Identify which cell holds the provided text, then report its (X, Y) central coordinate. 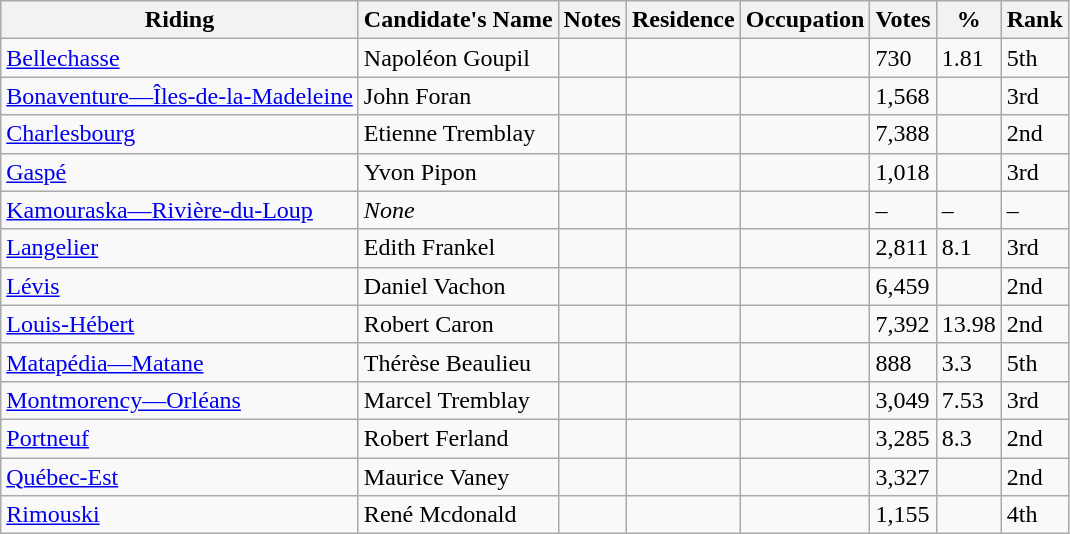
Notes (592, 20)
Robert Ferland (458, 438)
Rimouski (180, 515)
1.81 (968, 58)
3,049 (903, 400)
1,155 (903, 515)
Langelier (180, 248)
8.1 (968, 248)
3.3 (968, 362)
13.98 (968, 324)
% (968, 20)
1,568 (903, 96)
7,392 (903, 324)
2,811 (903, 248)
Charlesbourg (180, 134)
4th (1034, 515)
3,285 (903, 438)
Bellechasse (180, 58)
Québec-Est (180, 477)
Residence (683, 20)
Portneuf (180, 438)
None (458, 210)
Louis-Hébert (180, 324)
Votes (903, 20)
Etienne Tremblay (458, 134)
Rank (1034, 20)
Napoléon Goupil (458, 58)
Montmorency—Orléans (180, 400)
Yvon Pipon (458, 172)
Lévis (180, 286)
8.3 (968, 438)
René Mcdonald (458, 515)
888 (903, 362)
Daniel Vachon (458, 286)
Gaspé (180, 172)
6,459 (903, 286)
3,327 (903, 477)
7,388 (903, 134)
Maurice Vaney (458, 477)
730 (903, 58)
Marcel Tremblay (458, 400)
Bonaventure—Îles-de-la-Madeleine (180, 96)
Robert Caron (458, 324)
Edith Frankel (458, 248)
Candidate's Name (458, 20)
Matapédia—Matane (180, 362)
1,018 (903, 172)
Thérèse Beaulieu (458, 362)
John Foran (458, 96)
Riding (180, 20)
7.53 (968, 400)
Occupation (805, 20)
Kamouraska—Rivière-du-Loup (180, 210)
